Pinpoint the cell where the given text exists, returning its [x, y] midpoint coordinate. 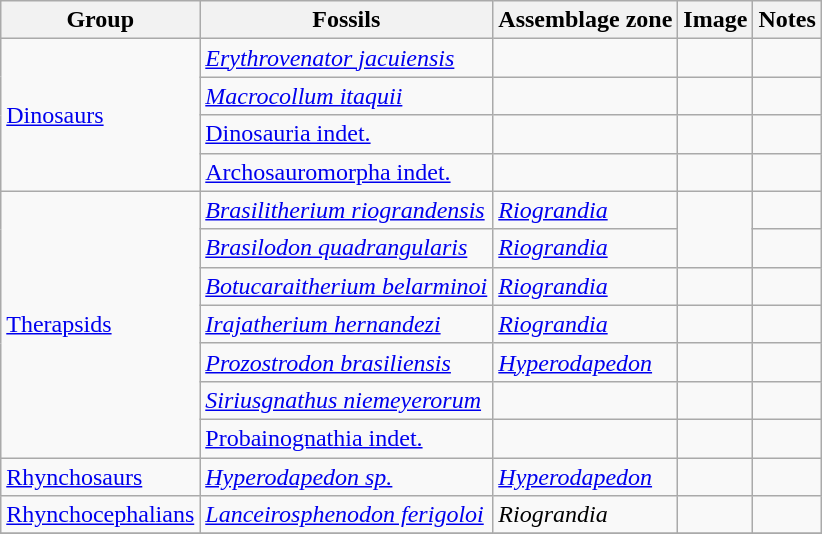
Erythrovenator jacuiensis [346, 58]
Lanceirosphenodon ferigoloi [346, 515]
Rhynchocephalians [100, 515]
Notes [787, 20]
Archosauromorpha indet. [346, 172]
Siriusgnathus niemeyerorum [346, 400]
Prozostrodon brasiliensis [346, 362]
Rhynchosaurs [100, 477]
Brasilitherium riograndensis [346, 210]
Therapsids [100, 324]
Brasilodon quadrangularis [346, 248]
Dinosauria indet. [346, 134]
Probainognathia indet. [346, 438]
Fossils [346, 20]
Group [100, 20]
Dinosaurs [100, 115]
Macrocollum itaquii [346, 96]
Botucaraitherium belarminoi [346, 286]
Hyperodapedon sp. [346, 477]
Image [716, 20]
Assemblage zone [586, 20]
Irajatherium hernandezi [346, 324]
